Return the [X, Y] coordinate for the center point of the cell that contains the specified text.  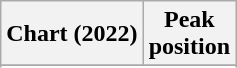
Chart (2022) [72, 34]
Peakposition [189, 34]
